Pinpoint the cell where the given text exists, returning its (X, Y) midpoint coordinate. 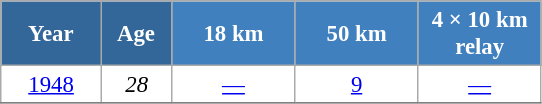
28 (136, 85)
50 km (356, 34)
1948 (52, 85)
Year (52, 34)
9 (356, 85)
4 × 10 km relay (480, 34)
Age (136, 34)
18 km (234, 34)
